From the cell containing the given text, extract its center point as (X, Y) coordinate. 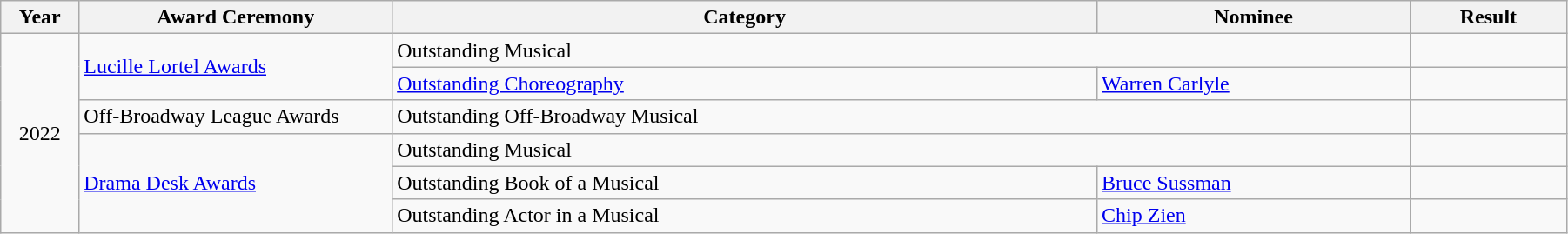
Nominee (1254, 17)
Award Ceremony (236, 17)
Bruce Sussman (1254, 183)
Year (40, 17)
Chip Zien (1254, 216)
2022 (40, 133)
Lucille Lortel Awards (236, 67)
Outstanding Choreography (745, 84)
Category (745, 17)
Outstanding Actor in a Musical (745, 216)
Result (1488, 17)
Warren Carlyle (1254, 84)
Drama Desk Awards (236, 183)
Outstanding Off-Broadway Musical (901, 117)
Off-Broadway League Awards (236, 117)
Outstanding Book of a Musical (745, 183)
